Return the (X, Y) coordinate for the center point of the cell that contains the specified text.  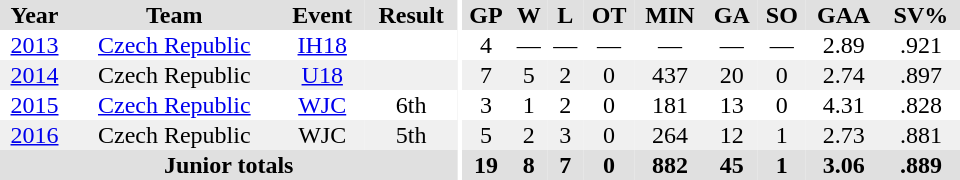
2.89 (844, 45)
2016 (34, 135)
3.06 (844, 165)
GA (732, 15)
GAA (844, 15)
4 (486, 45)
2015 (34, 105)
U18 (322, 75)
OT (610, 15)
.889 (921, 165)
Team (174, 15)
264 (670, 135)
L (566, 15)
2014 (34, 75)
45 (732, 165)
5th (411, 135)
4.31 (844, 105)
.897 (921, 75)
437 (670, 75)
20 (732, 75)
882 (670, 165)
.881 (921, 135)
SO (782, 15)
2.73 (844, 135)
6th (411, 105)
12 (732, 135)
W (530, 15)
Result (411, 15)
IH18 (322, 45)
SV% (921, 15)
2013 (34, 45)
GP (486, 15)
MIN (670, 15)
.828 (921, 105)
Junior totals (228, 165)
181 (670, 105)
19 (486, 165)
Event (322, 15)
13 (732, 105)
Year (34, 15)
2.74 (844, 75)
8 (530, 165)
.921 (921, 45)
